Scan for the cell matching the given text and deliver its [x, y] coordinate at center. 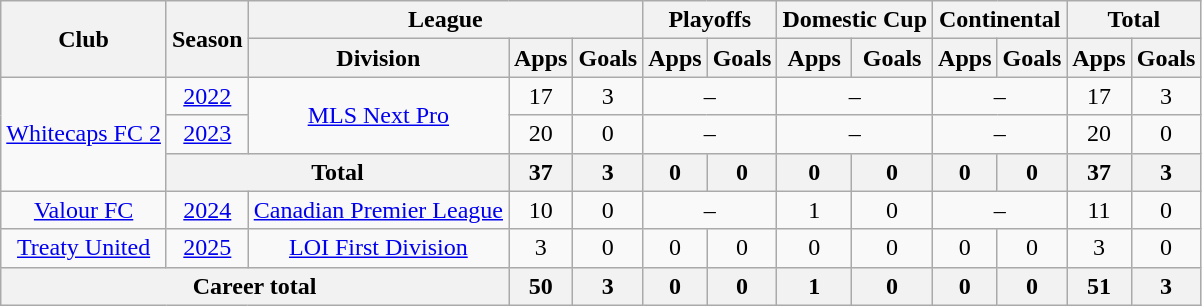
Valour FC [84, 210]
Canadian Premier League [378, 210]
2024 [207, 210]
2025 [207, 248]
Whitecaps FC 2 [84, 134]
Treaty United [84, 248]
Playoffs [710, 20]
51 [1099, 286]
Season [207, 39]
LOI First Division [378, 248]
2023 [207, 134]
Career total [255, 286]
Continental [1000, 20]
Division [378, 58]
League [445, 20]
2022 [207, 96]
10 [540, 210]
Domestic Cup [855, 20]
MLS Next Pro [378, 115]
11 [1099, 210]
Club [84, 39]
50 [540, 286]
